Identify which cell holds the provided text, then report its (x, y) central coordinate. 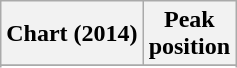
Peakposition (189, 34)
Chart (2014) (72, 34)
